Return the [X, Y] coordinate for the center point of the cell that contains the specified text.  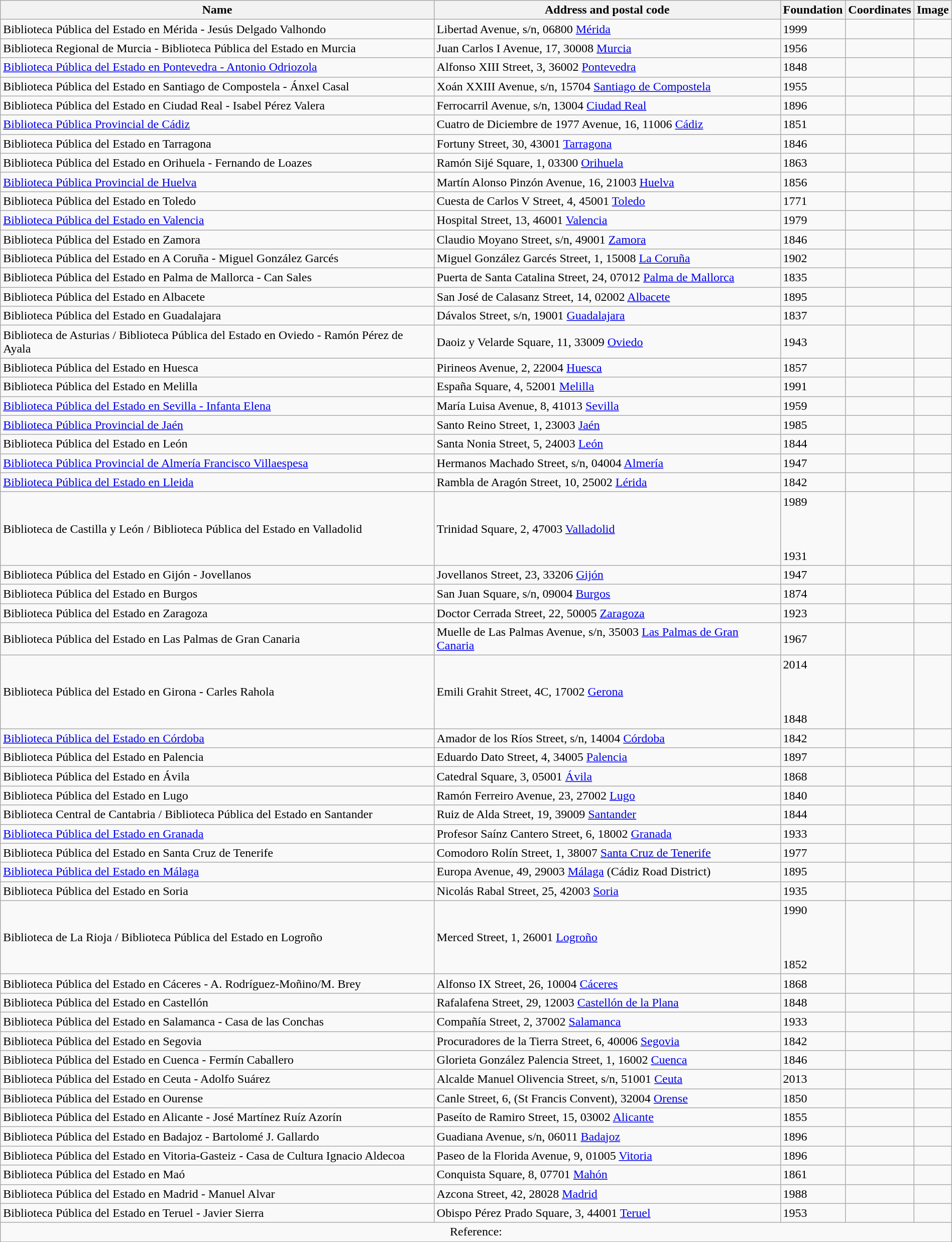
Biblioteca Pública del Estado en Santa Cruz de Tenerife [217, 853]
Rafalafena Street, 29, 12003 Castellón de la Plana [607, 1002]
Juan Carlos I Avenue, 17, 30008 Murcia [607, 48]
Biblioteca Pública del Estado en Granada [217, 834]
Biblioteca Pública del Estado en Soria [217, 891]
Biblioteca Pública del Estado en Castellón [217, 1002]
19891931 [813, 528]
Biblioteca Pública del Estado en Lleida [217, 482]
Biblioteca Central de Cantabria / Biblioteca Pública del Estado en Santander [217, 815]
1985 [813, 425]
1835 [813, 278]
Santo Reino Street, 1, 23003 Jaén [607, 425]
Biblioteca Pública del Estado en Teruel - Javier Sierra [217, 1213]
Comodoro Rolín Street, 1, 38007 Santa Cruz de Tenerife [607, 853]
1935 [813, 891]
1902 [813, 259]
1874 [813, 594]
1863 [813, 163]
Emili Grahit Street, 4C, 17002 Gerona [607, 692]
Puerta de Santa Catalina Street, 24, 07012 Palma de Mallorca [607, 278]
Conquista Square, 8, 07701 Mahón [607, 1175]
Biblioteca Pública Provincial de Jaén [217, 425]
Hospital Street, 13, 46001 Valencia [607, 220]
Biblioteca Pública del Estado en Cuenca - Fermín Caballero [217, 1060]
Catedral Square, 3, 05001 Ávila [607, 776]
Alfonso XIII Street, 3, 36002 Pontevedra [607, 67]
Biblioteca Pública del Estado en Huesca [217, 368]
Biblioteca Pública del Estado en Lugo [217, 796]
1850 [813, 1098]
Biblioteca Pública del Estado en Orihuela - Fernando de Loazes [217, 163]
Nicolás Rabal Street, 25, 42003 Soria [607, 891]
1857 [813, 368]
Biblioteca Pública del Estado en Gijón - Jovellanos [217, 575]
Biblioteca Pública del Estado en Burgos [217, 594]
Biblioteca Pública Provincial de Almería Francisco Villaespesa [217, 463]
Biblioteca Pública del Estado en Las Palmas de Gran Canaria [217, 639]
Amador de los Ríos Street, s/n, 14004 Córdoba [607, 738]
Azcona Street, 42, 28028 Madrid [607, 1194]
1856 [813, 182]
Cuatro de Diciembre de 1977 Avenue, 16, 11006 Cádiz [607, 125]
Daoiz y Velarde Square, 11, 33009 Oviedo [607, 342]
19901852 [813, 937]
Libertad Avenue, s/n, 06800 Mérida [607, 29]
Muelle de Las Palmas Avenue, s/n, 35003 Las Palmas de Gran Canaria [607, 639]
1837 [813, 316]
San José de Calasanz Street, 14, 02002 Albacete [607, 297]
Fortuny Street, 30, 43001 Tarragona [607, 144]
Biblioteca Pública del Estado en Ourense [217, 1098]
Obispo Pérez Prado Square, 3, 44001 Teruel [607, 1213]
Rambla de Aragón Street, 10, 25002 Lérida [607, 482]
Procuradores de la Tierra Street, 6, 40006 Segovia [607, 1041]
Address and postal code [607, 10]
Biblioteca Pública del Estado en León [217, 444]
Biblioteca Pública del Estado en Alicante - José Martínez Ruíz Azorín [217, 1117]
España Square, 4, 52001 Melilla [607, 387]
Biblioteca Pública del Estado en Zaragoza [217, 613]
Guadiana Avenue, s/n, 06011 Badajoz [607, 1137]
Miguel González Garcés Street, 1, 15008 La Coruña [607, 259]
Biblioteca Pública del Estado en Ciudad Real - Isabel Pérez Valera [217, 105]
Ferrocarril Avenue, s/n, 13004 Ciudad Real [607, 105]
Biblioteca Regional de Murcia - Biblioteca Pública del Estado en Murcia [217, 48]
Santa Nonia Street, 5, 24003 León [607, 444]
Compañía Street, 2, 37002 Salamanca [607, 1022]
Martín Alonso Pinzón Avenue, 16, 21003 Huelva [607, 182]
Foundation [813, 10]
Biblioteca Pública del Estado en Palencia [217, 757]
Jovellanos Street, 23, 33206 Gijón [607, 575]
1955 [813, 86]
1953 [813, 1213]
Biblioteca Pública del Estado en Santiago de Compostela - Ánxel Casal [217, 86]
1771 [813, 201]
Biblioteca Pública del Estado en Pontevedra - Antonio Odriozola [217, 67]
Biblioteca Pública del Estado en Toledo [217, 201]
Biblioteca Pública del Estado en Vitoria-Gasteiz - Casa de Cultura Ignacio Aldecoa [217, 1156]
Biblioteca Pública del Estado en Segovia [217, 1041]
Name [217, 10]
Biblioteca Pública del Estado en Badajoz - Bartolomé J. Gallardo [217, 1137]
1999 [813, 29]
1959 [813, 406]
Biblioteca Pública del Estado en Zamora [217, 240]
Alcalde Manuel Olivencia Street, s/n, 51001 Ceuta [607, 1079]
Biblioteca Pública Provincial de Huelva [217, 182]
Biblioteca Pública del Estado en Salamanca - Casa de las Conchas [217, 1022]
Biblioteca Pública del Estado en Palma de Mallorca - Can Sales [217, 278]
María Luisa Avenue, 8, 41013 Sevilla [607, 406]
1897 [813, 757]
Doctor Cerrada Street, 22, 50005 Zaragoza [607, 613]
1840 [813, 796]
Biblioteca Pública del Estado en Málaga [217, 872]
Biblioteca Pública del Estado en Ávila [217, 776]
Biblioteca Pública Provincial de Cádiz [217, 125]
Dávalos Street, s/n, 19001 Guadalajara [607, 316]
2013 [813, 1079]
Coordinates [880, 10]
Biblioteca de La Rioja / Biblioteca Pública del Estado en Logroño [217, 937]
1923 [813, 613]
Biblioteca Pública del Estado en Girona - Carles Rahola [217, 692]
Merced Street, 1, 26001 Logroño [607, 937]
1855 [813, 1117]
Biblioteca Pública del Estado en Sevilla - Infanta Elena [217, 406]
Biblioteca Pública del Estado en A Coruña - Miguel González Garcés [217, 259]
Biblioteca Pública del Estado en Cáceres - A. Rodríguez-Moñino/M. Brey [217, 983]
Biblioteca Pública del Estado en Melilla [217, 387]
Hermanos Machado Street, s/n, 04004 Almería [607, 463]
Canle Street, 6, (St Francis Convent), 32004 Orense [607, 1098]
1861 [813, 1175]
1956 [813, 48]
Paseíto de Ramiro Street, 15, 03002 Alicante [607, 1117]
Biblioteca Pública del Estado en Tarragona [217, 144]
Biblioteca Pública del Estado en Córdoba [217, 738]
Biblioteca Pública del Estado en Maó [217, 1175]
Image [933, 10]
Biblioteca Pública del Estado en Valencia [217, 220]
Biblioteca Pública del Estado en Mérida - Jesús Delgado Valhondo [217, 29]
Reference: [476, 1232]
Cuesta de Carlos V Street, 4, 45001 Toledo [607, 201]
1943 [813, 342]
1977 [813, 853]
Biblioteca Pública del Estado en Albacete [217, 297]
Biblioteca Pública del Estado en Madrid - Manuel Alvar [217, 1194]
Claudio Moyano Street, s/n, 49001 Zamora [607, 240]
Alfonso IX Street, 26, 10004 Cáceres [607, 983]
1991 [813, 387]
Biblioteca de Castilla y León / Biblioteca Pública del Estado en Valladolid [217, 528]
Ramón Sijé Square, 1, 03300 Orihuela [607, 163]
Profesor Saínz Cantero Street, 6, 18002 Granada [607, 834]
Biblioteca de Asturias / Biblioteca Pública del Estado en Oviedo - Ramón Pérez de Ayala [217, 342]
1988 [813, 1194]
Ramón Ferreiro Avenue, 23, 27002 Lugo [607, 796]
Europa Avenue, 49, 29003 Málaga (Cádiz Road District) [607, 872]
20141848 [813, 692]
Xoán XXIII Avenue, s/n, 15704 Santiago de Compostela [607, 86]
1979 [813, 220]
Trinidad Square, 2, 47003 Valladolid [607, 528]
1851 [813, 125]
Paseo de la Florida Avenue, 9, 01005 Vitoria [607, 1156]
Ruiz de Alda Street, 19, 39009 Santander [607, 815]
Eduardo Dato Street, 4, 34005 Palencia [607, 757]
Biblioteca Pública del Estado en Guadalajara [217, 316]
San Juan Square, s/n, 09004 Burgos [607, 594]
1967 [813, 639]
Biblioteca Pública del Estado en Ceuta - Adolfo Suárez [217, 1079]
Glorieta González Palencia Street, 1, 16002 Cuenca [607, 1060]
Pirineos Avenue, 2, 22004 Huesca [607, 368]
